From the cell containing the given text, extract its center point as [X, Y] coordinate. 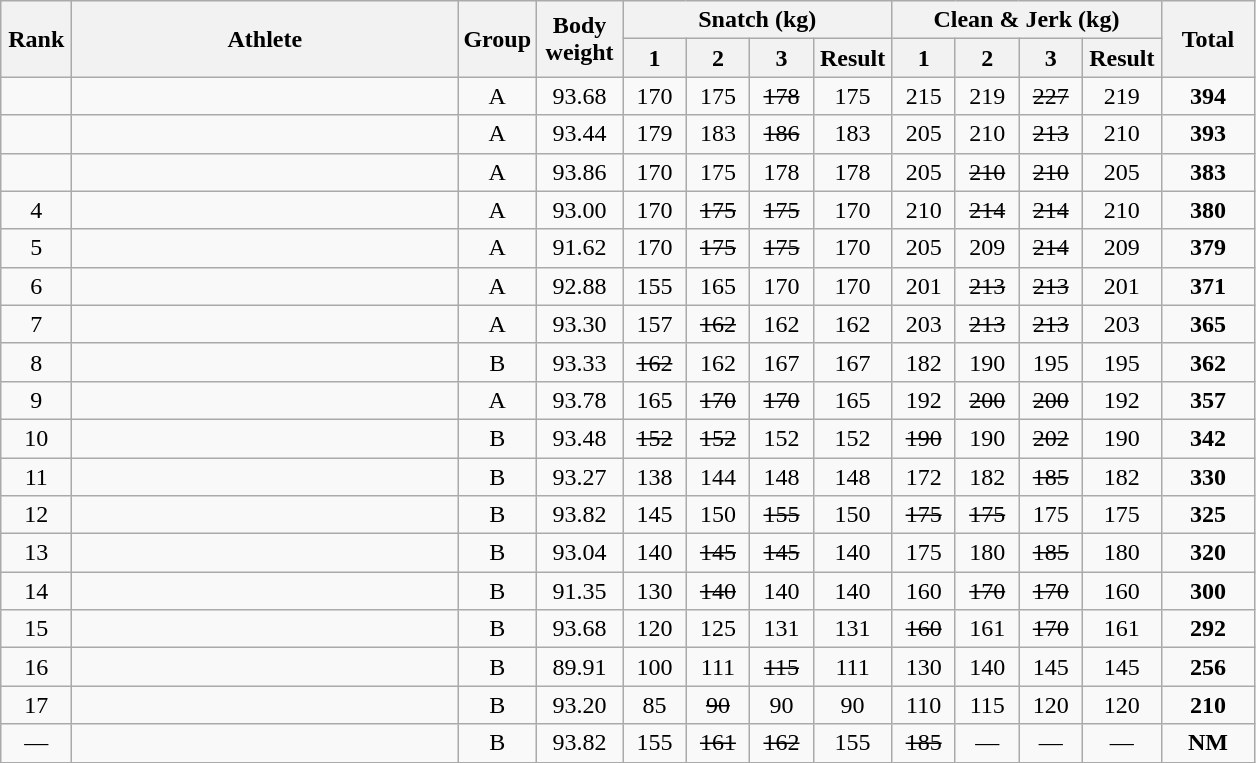
92.88 [580, 286]
Body weight [580, 39]
91.62 [580, 248]
93.00 [580, 210]
172 [924, 477]
Group [498, 39]
6 [36, 286]
Clean & Jerk (kg) [1026, 20]
365 [1208, 324]
325 [1208, 515]
292 [1208, 629]
89.91 [580, 667]
93.27 [580, 477]
15 [36, 629]
10 [36, 438]
125 [718, 629]
383 [1208, 172]
157 [655, 324]
379 [1208, 248]
5 [36, 248]
362 [1208, 362]
179 [655, 134]
342 [1208, 438]
300 [1208, 591]
186 [782, 134]
100 [655, 667]
8 [36, 362]
138 [655, 477]
256 [1208, 667]
93.44 [580, 134]
Rank [36, 39]
Snatch (kg) [758, 20]
9 [36, 400]
393 [1208, 134]
93.04 [580, 553]
93.48 [580, 438]
NM [1208, 743]
93.20 [580, 705]
110 [924, 705]
16 [36, 667]
394 [1208, 96]
320 [1208, 553]
12 [36, 515]
11 [36, 477]
93.33 [580, 362]
380 [1208, 210]
215 [924, 96]
202 [1051, 438]
357 [1208, 400]
93.86 [580, 172]
330 [1208, 477]
4 [36, 210]
371 [1208, 286]
13 [36, 553]
91.35 [580, 591]
Total [1208, 39]
14 [36, 591]
144 [718, 477]
93.30 [580, 324]
7 [36, 324]
227 [1051, 96]
Athlete [265, 39]
17 [36, 705]
85 [655, 705]
93.78 [580, 400]
